Output the [x, y] coordinate of the center of the cell containing the given text.  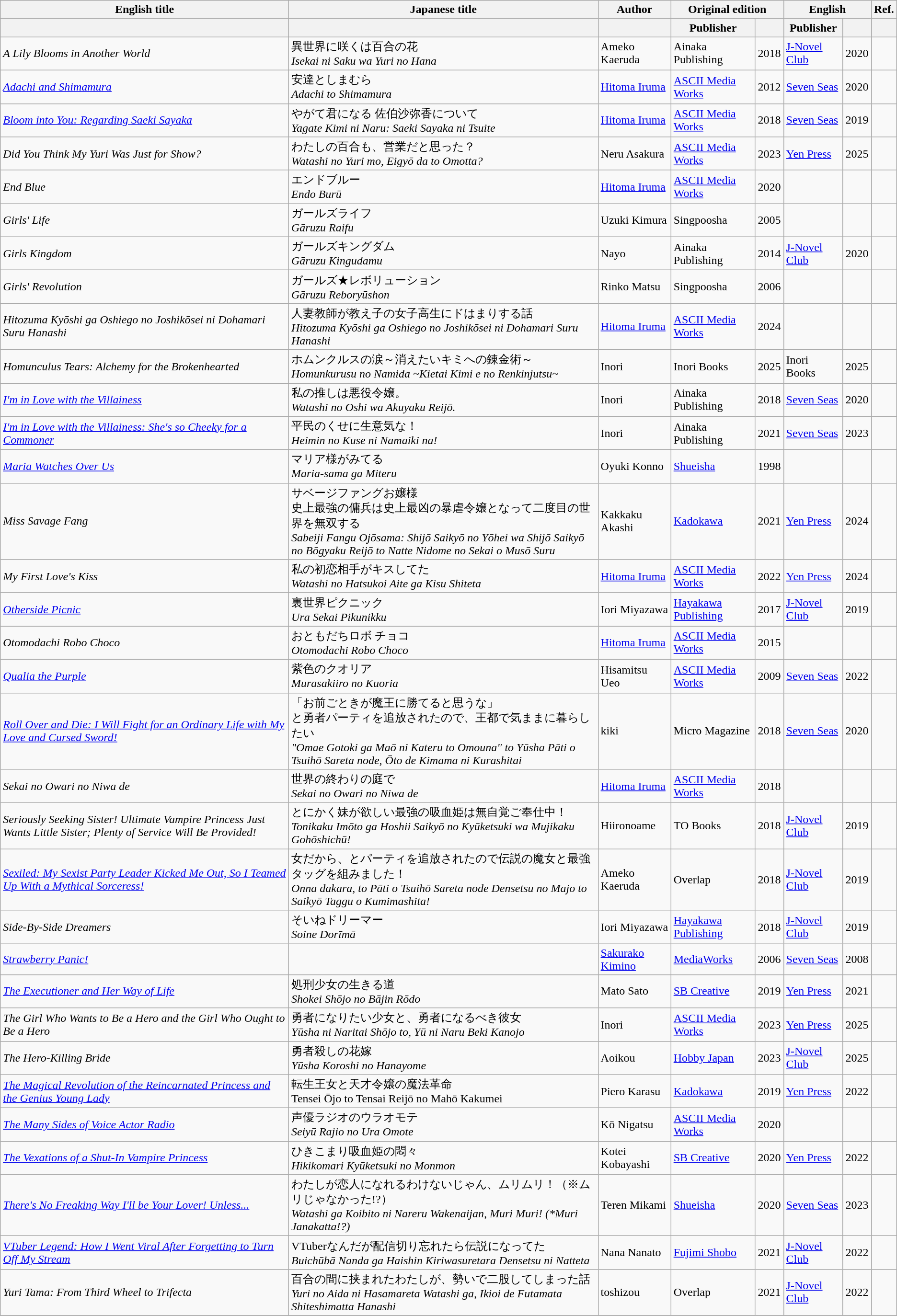
Japanese title [443, 10]
Ref. [884, 10]
ガールズライフ Gāruzu Raifu [443, 220]
Micro Magazine [713, 731]
Sexiled: My Sexist Party Leader Kicked Me Out, So I Teamed Up With a Mythical Sorceress! [145, 880]
Kakkaku Akashi [634, 521]
Uzuki Kimura [634, 220]
Yuri Tama: From Third Wheel to Trifecta [145, 1293]
Maria Watches Over Us [145, 467]
Aoikou [634, 1058]
My First Love's Kiss [145, 576]
Girls Kingdom [145, 253]
Kō Nigatsu [634, 1125]
VTuberなんだが配信切り忘れたら伝説になってた Buichūbā Nanda ga Haishin Kiriwasuretara Densetsu ni Natteta [443, 1253]
勇者になりたい少女と、勇者になるべき彼女 Yūsha ni Naritai Shōjo to, Yū ni Naru Beki Kanojo [443, 1025]
Roll Over and Die: I Will Fight for an Ordinary Life with My Love and Cursed Sword! [145, 731]
English [827, 10]
異世界に咲くは百合の花 Isekai ni Saku wa Yuri no Hana [443, 54]
Sakurako Kimino [634, 959]
TO Books [713, 826]
転生王女と天才令嬢の魔法革命 Tensei Ōjo to Tensai Reijō no Mahō Kakumei [443, 1091]
私の推しは悪役令嬢。 Watashi no Oshi wa Akuyaku Reijō. [443, 400]
The Vexations of a Shut-In Vampire Princess [145, 1158]
Homunculus Tears: Alchemy for the Brokenhearted [145, 366]
ガールズキングダム Gāruzu Kingudamu [443, 253]
Teren Mikami [634, 1205]
Did You Think My Yuri Was Just for Show? [145, 154]
Oyuki Konno [634, 467]
声優ラジオのウラオモテ Seiyū Rajio no Ura Omote [443, 1125]
Hobby Japan [713, 1058]
2014 [770, 253]
Girls' Life [145, 220]
安達としまむら Adachi to Shimamura [443, 87]
ひきこまり吸血姫の悶々 Hikikomari Kyūketsuki no Monmon [443, 1158]
Nayo [634, 253]
Sekai no Owari no Niwa de [145, 786]
A Lily Blooms in Another World [145, 54]
わたしが恋人になれるわけないじゃん、ムリムリ！（※ムリじゃなかった!?） Watashi ga Koibito ni Nareru Wakenaijan, Muri Muri! (*Muri Janakatta!?) [443, 1205]
やがて君になる 佐伯沙弥香について Yagate Kimi ni Naru: Saeki Sayaka ni Tsuite [443, 120]
Mato Sato [634, 991]
1998 [770, 467]
平民のくせに生意気な！ Heimin no Kuse ni Namaiki na! [443, 433]
そいねドリーマー Soine Dorīmā [443, 927]
とにかく妹が欲しい最強の吸血姫は無自覚ご奉仕中！ Tonikaku Imōto ga Hoshii Saikyō no Kyūketsuki wa Mujikaku Gohōshichū! [443, 826]
Seriously Seeking Sister! Ultimate Vampire Princess Just Wants Little Sister; Plenty of Service Will Be Provided! [145, 826]
Side-By-Side Dreamers [145, 927]
Piero Karasu [634, 1091]
VTuber Legend: How I Went Viral After Forgetting to Turn Off My Stream [145, 1253]
百合の間に挟まれたわたしが、勢いで二股してしまった話 Yuri no Aida ni Hasamareta Watashi ga, Ikioi de Futamata Shiteshimatta Hanashi [443, 1293]
Rinko Matsu [634, 287]
Hitozuma Kyōshi ga Oshiego no Joshikōsei ni Dohamari Suru Hanashi [145, 327]
kiki [634, 731]
There's No Freaking Way I'll be Your Lover! Unless... [145, 1205]
The Executioner and Her Way of Life [145, 991]
Otherside Picnic [145, 609]
Strawberry Panic! [145, 959]
裏世界ピクニック Ura Sekai Pikunikku [443, 609]
紫色のクオリア Murasakiiro no Kuoria [443, 676]
ホムンクルスの涙～消えたいキミへの錬金術～ Homunkurusu no Namida ~Kietai Kimi e no Renkinjutsu~ [443, 366]
Qualia the Purple [145, 676]
The Girl Who Wants to Be a Hero and the Girl Who Ought to Be a Hero [145, 1025]
English title [145, 10]
The Hero-Killing Bride [145, 1058]
Neru Asakura [634, 154]
Adachi and Shimamura [145, 87]
女だから、とパーティを追放されたので伝説の魔女と最強タッグを組みました！ Onna dakara, to Pāti o Tsuihō Sareta node Densetsu no Majo to Saikyō Taggu o Kumimashita! [443, 880]
人妻教師が教え子の女子高生にドはまりする話 Hitozuma Kyōshi ga Oshiego no Joshikōsei ni Dohamari Suru Hanashi [443, 327]
マリア様がみてる Maria-sama ga Miteru [443, 467]
2017 [770, 609]
処刑少女の生きる道 Shokei Shōjo no Bājin Rōdo [443, 991]
Original edition [727, 10]
2005 [770, 220]
I'm in Love with the Villainess [145, 400]
勇者殺しの花嫁 Yūsha Koroshi no Hanayome [443, 1058]
Hiironoame [634, 826]
私の初恋相手がキスしてた Watashi no Hatsukoi Aite ga Kisu Shiteta [443, 576]
ガールズ★レボリューション Gāruzu Reboryūshon [443, 287]
Nana Nanato [634, 1253]
Fujimi Shobo [713, 1253]
Bloom into You: Regarding Saeki Sayaka [145, 120]
The Many Sides of Voice Actor Radio [145, 1125]
Author [634, 10]
おともだちロボ チョコ Otomodachi Robo Choco [443, 643]
Hisamitsu Ueo [634, 676]
Otomodachi Robo Choco [145, 643]
わたしの百合も、営業だと思った？ Watashi no Yuri mo, Eigyō da to Omotta? [443, 154]
2009 [770, 676]
エンドブルー Endo Burū [443, 187]
Miss Savage Fang [145, 521]
2015 [770, 643]
2008 [857, 959]
Kotei Kobayashi [634, 1158]
2012 [770, 87]
MediaWorks [713, 959]
世界の終わりの庭で Sekai no Owari no Niwa de [443, 786]
toshizou [634, 1293]
End Blue [145, 187]
I'm in Love with the Villainess: She's so Cheeky for a Commoner [145, 433]
The Magical Revolution of the Reincarnated Princess and the Genius Young Lady [145, 1091]
Girls' Revolution [145, 287]
